Provide the (x, y) coordinate of the cell's center where the given text is located.  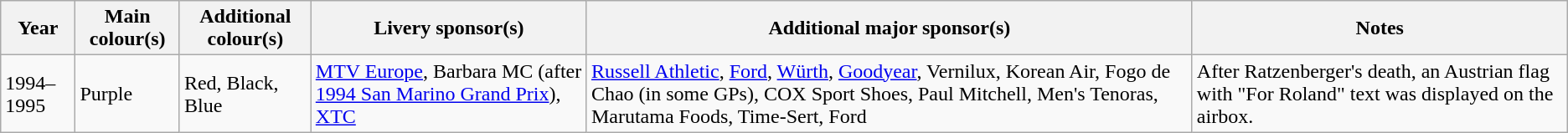
After Ratzenberger's death, an Austrian flag with "For Roland" text was displayed on the airbox. (1380, 94)
Purple (127, 94)
MTV Europe, Barbara MC (after 1994 San Marino Grand Prix), XTC (449, 94)
Main colour(s) (127, 28)
1994–1995 (39, 94)
Red, Black, Blue (245, 94)
Year (39, 28)
Livery sponsor(s) (449, 28)
Notes (1380, 28)
Additional colour(s) (245, 28)
Additional major sponsor(s) (890, 28)
